Capture the cell that displays the provided text and extract its (x, y) central coordinate. 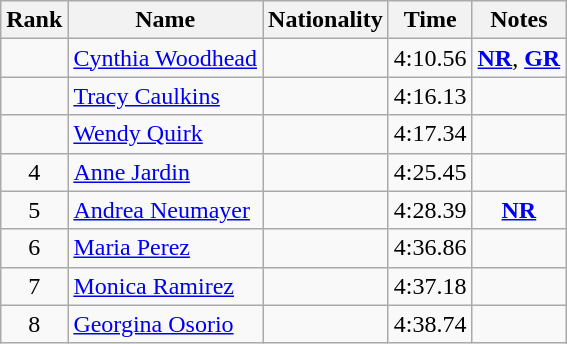
7 (34, 286)
Andrea Neumayer (166, 210)
Wendy Quirk (166, 134)
4:16.13 (430, 96)
Time (430, 20)
Nationality (326, 20)
Anne Jardin (166, 172)
8 (34, 324)
4:37.18 (430, 286)
Rank (34, 20)
Monica Ramirez (166, 286)
4:36.86 (430, 248)
Cynthia Woodhead (166, 58)
NR (519, 210)
6 (34, 248)
5 (34, 210)
4 (34, 172)
Notes (519, 20)
NR, GR (519, 58)
4:38.74 (430, 324)
Tracy Caulkins (166, 96)
Maria Perez (166, 248)
4:10.56 (430, 58)
4:28.39 (430, 210)
Name (166, 20)
4:25.45 (430, 172)
Georgina Osorio (166, 324)
4:17.34 (430, 134)
